Return the (x, y) coordinate for the center point of the cell that contains the specified text.  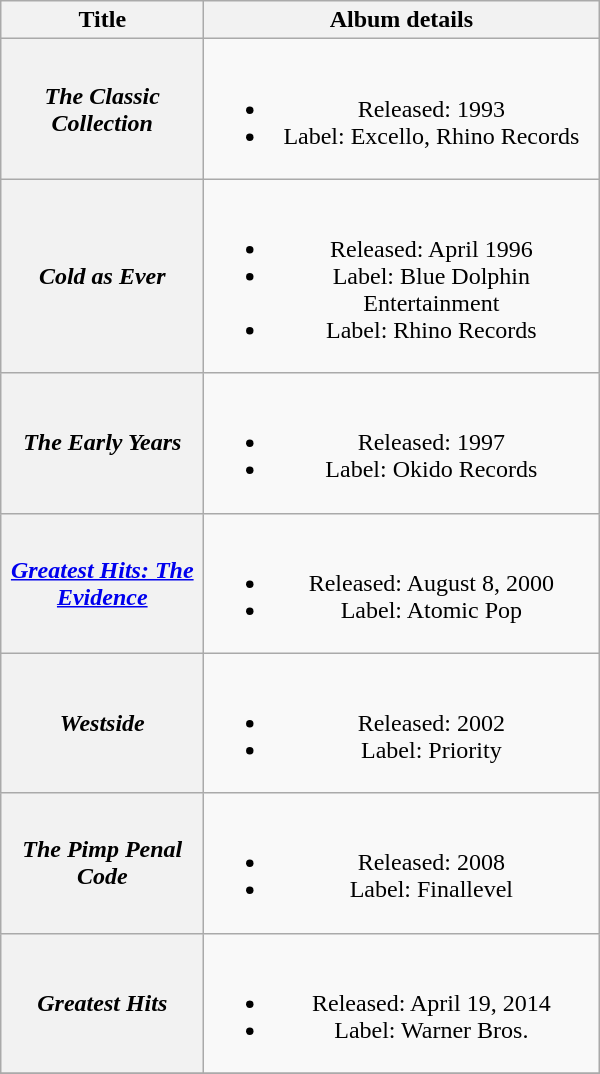
Released: April 19, 2014Label: Warner Bros. (402, 1003)
Westside (102, 723)
Album details (402, 20)
Cold as Ever (102, 276)
Greatest Hits: The Evidence (102, 583)
Title (102, 20)
Greatest Hits (102, 1003)
Released: 2002Label: Priority (402, 723)
Released: April 1996Label: Blue Dolphin EntertainmentLabel: Rhino Records (402, 276)
The Pimp Penal Code (102, 863)
The Classic Collection (102, 109)
The Early Years (102, 443)
Released: 1997Label: Okido Records (402, 443)
Released: 2008Label: Finallevel (402, 863)
Released: August 8, 2000Label: Atomic Pop (402, 583)
Released: 1993Label: Excello, Rhino Records (402, 109)
